Pinpoint the cell where the given text exists, returning its (X, Y) midpoint coordinate. 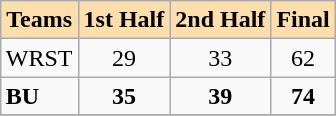
29 (124, 58)
35 (124, 96)
74 (303, 96)
33 (220, 58)
1st Half (124, 20)
WRST (39, 58)
BU (39, 96)
39 (220, 96)
Teams (39, 20)
2nd Half (220, 20)
Final (303, 20)
62 (303, 58)
